Capture the cell that displays the provided text and extract its [x, y] central coordinate. 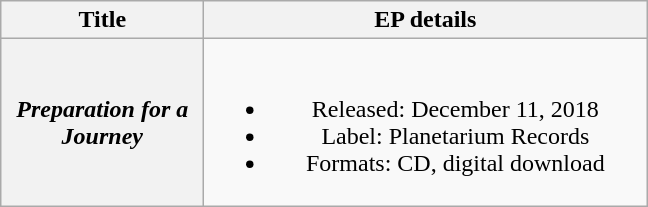
Title [102, 20]
EP details [426, 20]
Released: December 11, 2018Label: Planetarium RecordsFormats: CD, digital download [426, 122]
Preparation for a Journey [102, 122]
